Provide the (x, y) coordinate of the cell's center where the given text is located.  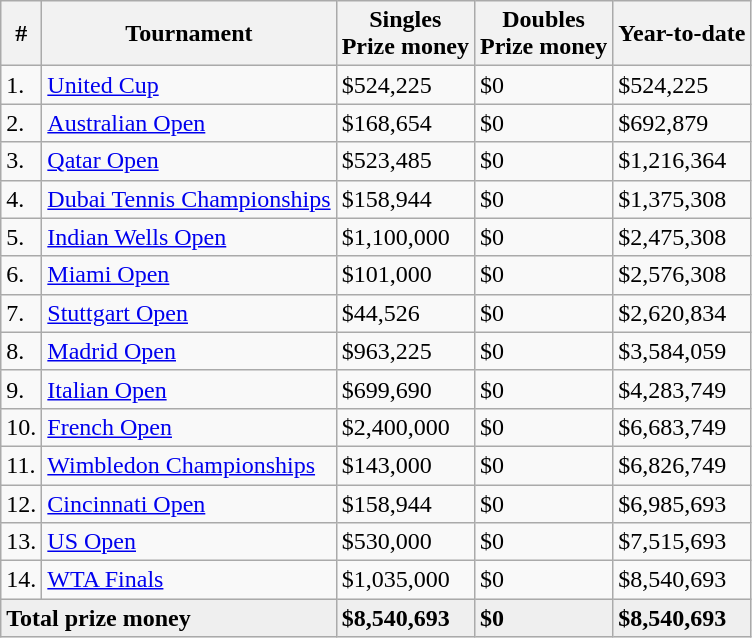
12. (22, 503)
5. (22, 237)
$963,225 (405, 351)
$44,526 (405, 313)
13. (22, 542)
US Open (189, 542)
1. (22, 85)
7. (22, 313)
$101,000 (405, 275)
$2,576,308 (682, 275)
Stuttgart Open (189, 313)
French Open (189, 427)
6. (22, 275)
$692,879 (682, 123)
$1,035,000 (405, 580)
$3,584,059 (682, 351)
10. (22, 427)
$6,985,693 (682, 503)
Year-to-date (682, 34)
2. (22, 123)
$1,100,000 (405, 237)
$699,690 (405, 389)
14. (22, 580)
8. (22, 351)
Miami Open (189, 275)
3. (22, 161)
Tournament (189, 34)
United Cup (189, 85)
$143,000 (405, 465)
$2,400,000 (405, 427)
$2,475,308 (682, 237)
$530,000 (405, 542)
Dubai Tennis Championships (189, 199)
9. (22, 389)
# (22, 34)
$4,283,749 (682, 389)
Italian Open (189, 389)
4. (22, 199)
SinglesPrize money (405, 34)
$1,375,308 (682, 199)
Australian Open (189, 123)
11. (22, 465)
DoublesPrize money (543, 34)
Indian Wells Open (189, 237)
$523,485 (405, 161)
WTA Finals (189, 580)
Wimbledon Championships (189, 465)
$2,620,834 (682, 313)
$7,515,693 (682, 542)
Qatar Open (189, 161)
$1,216,364 (682, 161)
Total prize money (168, 618)
Madrid Open (189, 351)
$6,826,749 (682, 465)
$168,654 (405, 123)
Cincinnati Open (189, 503)
$6,683,749 (682, 427)
